Capture the cell that displays the provided text and extract its (X, Y) central coordinate. 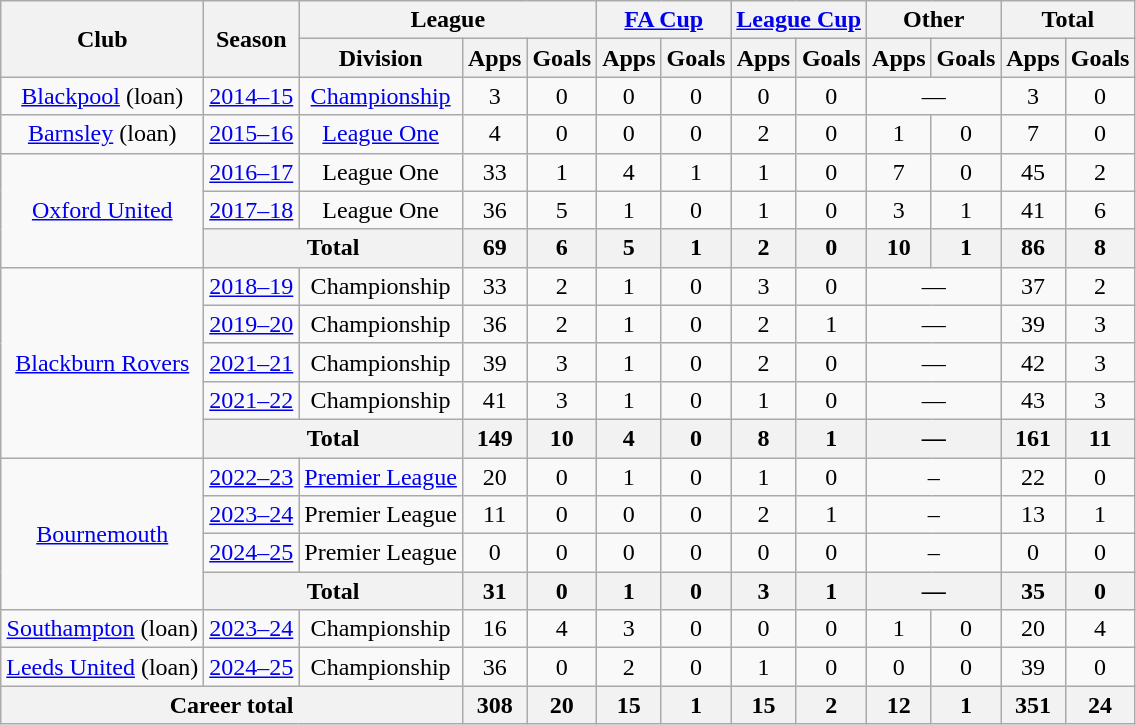
22 (1033, 477)
Leeds United (loan) (102, 667)
Division (381, 58)
2015–16 (252, 134)
Career total (232, 705)
Blackburn Rovers (102, 362)
149 (494, 438)
2017–18 (252, 210)
2014–15 (252, 96)
2021–21 (252, 362)
35 (1033, 591)
Club (102, 39)
Bournemouth (102, 534)
13 (1033, 515)
Southampton (loan) (102, 629)
League (448, 20)
2016–17 (252, 172)
2018–19 (252, 286)
308 (494, 705)
FA Cup (664, 20)
Blackpool (loan) (102, 96)
69 (494, 248)
Barnsley (loan) (102, 134)
37 (1033, 286)
Season (252, 39)
45 (1033, 172)
42 (1033, 362)
31 (494, 591)
351 (1033, 705)
43 (1033, 400)
161 (1033, 438)
86 (1033, 248)
2021–22 (252, 400)
24 (1100, 705)
Oxford United (102, 210)
12 (899, 705)
League Cup (799, 20)
2019–20 (252, 324)
Other (934, 20)
16 (494, 629)
2022–23 (252, 477)
